Provide the [x, y] coordinate of the cell's center where the given text is located.  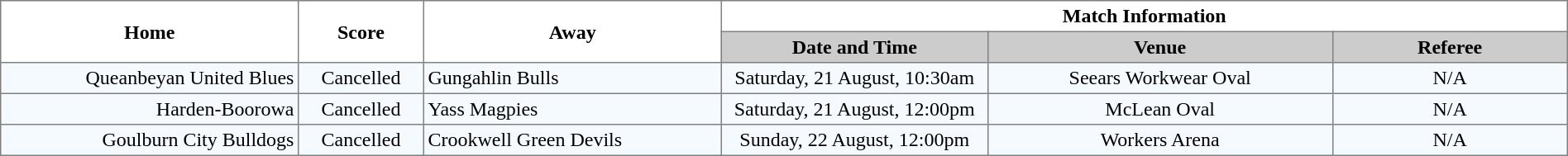
Workers Arena [1159, 140]
Home [150, 31]
Queanbeyan United Blues [150, 78]
Harden-Boorowa [150, 109]
Gungahlin Bulls [572, 78]
Match Information [1145, 17]
Sunday, 22 August, 12:00pm [854, 140]
McLean Oval [1159, 109]
Yass Magpies [572, 109]
Date and Time [854, 47]
Away [572, 31]
Saturday, 21 August, 10:30am [854, 78]
Crookwell Green Devils [572, 140]
Venue [1159, 47]
Seears Workwear Oval [1159, 78]
Score [361, 31]
Saturday, 21 August, 12:00pm [854, 109]
Goulburn City Bulldogs [150, 140]
Referee [1450, 47]
